From the cell containing the given text, extract its center point as [X, Y] coordinate. 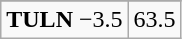
TULN −3.5 [64, 20]
63.5 [154, 20]
